Locate the cell with the specified text and output its [x, y] center coordinate. 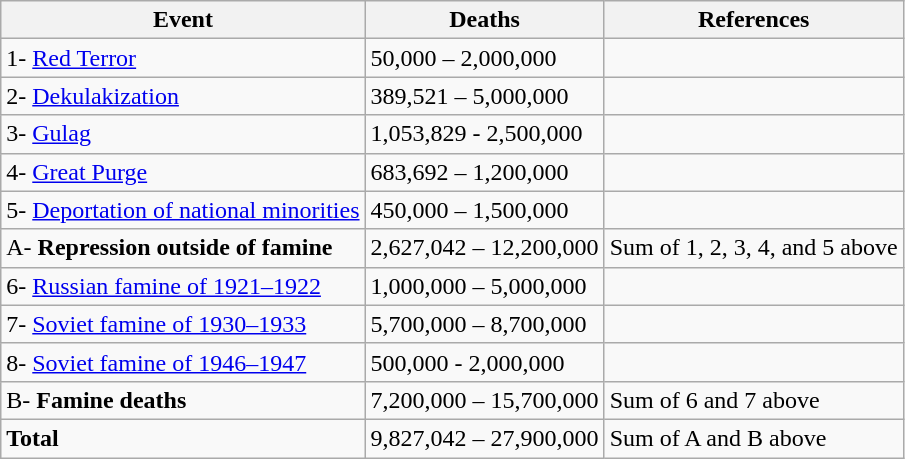
A- Repression outside of famine [183, 248]
Sum of A and B above [754, 438]
683,692 – 1,200,000 [484, 172]
Total [183, 438]
B- Famine deaths [183, 400]
8- Soviet famine of 1946–1947 [183, 362]
5,700,000 – 8,700,000 [484, 324]
5- Deportation of national minorities [183, 210]
References [754, 20]
7,200,000 – 15,700,000 [484, 400]
389,521 – 5,000,000 [484, 96]
1,053,829 - 2,500,000 [484, 134]
Sum of 1, 2, 3, 4, and 5 above [754, 248]
4- Great Purge [183, 172]
50,000 – 2,000,000 [484, 58]
Sum of 6 and 7 above [754, 400]
2,627,042 – 12,200,000 [484, 248]
500,000 - 2,000,000 [484, 362]
9,827,042 – 27,900,000 [484, 438]
Event [183, 20]
7- Soviet famine of 1930–1933 [183, 324]
450,000 – 1,500,000 [484, 210]
2- Dekulakization [183, 96]
6- Russian famine of 1921–1922 [183, 286]
1- Red Terror [183, 58]
1,000,000 – 5,000,000 [484, 286]
3- Gulag [183, 134]
Deaths [484, 20]
